Find where the given text appears and provide that cell's center as (x, y) coordinate. 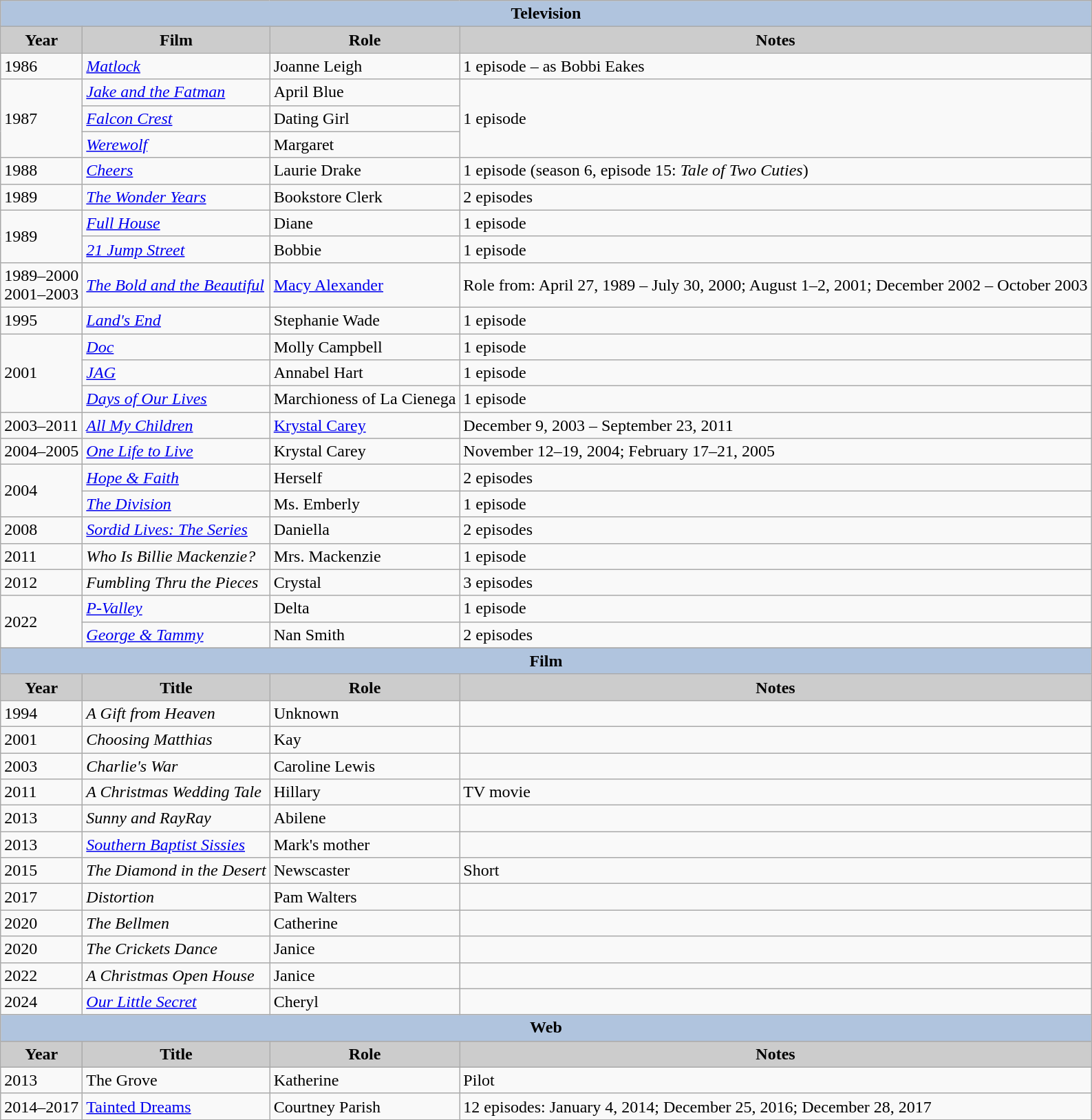
December 9, 2003 – September 23, 2011 (775, 425)
Joanne Leigh (365, 66)
12 episodes: January 4, 2014; December 25, 2016; December 28, 2017 (775, 1106)
Tainted Dreams (176, 1106)
Kay (365, 739)
Newscaster (365, 871)
Hope & Faith (176, 478)
The Bellmen (176, 923)
Pilot (775, 1080)
1 episode – as Bobbi Eakes (775, 66)
TV movie (775, 792)
Katherine (365, 1080)
JAG (176, 373)
Herself (365, 478)
21 Jump Street (176, 249)
Charlie's War (176, 766)
Mrs. Mackenzie (365, 556)
Crystal (365, 582)
1989–20002001–2003 (41, 285)
1986 (41, 66)
Abilene (365, 818)
2012 (41, 582)
Sordid Lives: The Series (176, 530)
A Christmas Open House (176, 975)
Who Is Billie Mackenzie? (176, 556)
The Grove (176, 1080)
November 12–19, 2004; February 17–21, 2005 (775, 452)
2024 (41, 1002)
All My Children (176, 425)
George & Tammy (176, 635)
Land's End (176, 320)
Laurie Drake (365, 171)
The Bold and the Beautiful (176, 285)
Bookstore Clerk (365, 197)
A Gift from Heaven (176, 713)
Nan Smith (365, 635)
2004 (41, 491)
Web (546, 1028)
2003 (41, 766)
Stephanie Wade (365, 320)
Macy Alexander (365, 285)
Short (775, 871)
Marchioness of La Cienega (365, 399)
One Life to Live (176, 452)
Television (546, 14)
2004–2005 (41, 452)
Diane (365, 223)
1995 (41, 320)
2015 (41, 871)
1 episode (season 6, episode 15: Tale of Two Cuties) (775, 171)
Catherine (365, 923)
Distortion (176, 897)
2014–2017 (41, 1106)
Molly Campbell (365, 346)
P-Valley (176, 609)
The Wonder Years (176, 197)
Days of Our Lives (176, 399)
Choosing Matthias (176, 739)
Hillary (365, 792)
April Blue (365, 92)
Pam Walters (365, 897)
Courtney Parish (365, 1106)
2008 (41, 530)
Matlock (176, 66)
Cheryl (365, 1002)
Unknown (365, 713)
Jake and the Fatman (176, 92)
2017 (41, 897)
1987 (41, 118)
Mark's mother (365, 845)
Ms. Emberly (365, 504)
Margaret (365, 145)
Delta (365, 609)
The Division (176, 504)
A Christmas Wedding Tale (176, 792)
1988 (41, 171)
Daniella (365, 530)
Annabel Hart (365, 373)
1994 (41, 713)
Full House (176, 223)
Fumbling Thru the Pieces (176, 582)
Caroline Lewis (365, 766)
Our Little Secret (176, 1002)
Werewolf (176, 145)
Bobbie (365, 249)
Southern Baptist Sissies (176, 845)
Role from: April 27, 1989 – July 30, 2000; August 1–2, 2001; December 2002 – October 2003 (775, 285)
The Diamond in the Desert (176, 871)
The Crickets Dance (176, 949)
Falcon Crest (176, 118)
Cheers (176, 171)
2003–2011 (41, 425)
3 episodes (775, 582)
Dating Girl (365, 118)
Doc (176, 346)
Sunny and RayRay (176, 818)
